Return (X, Y) of the center of cell containing provided text 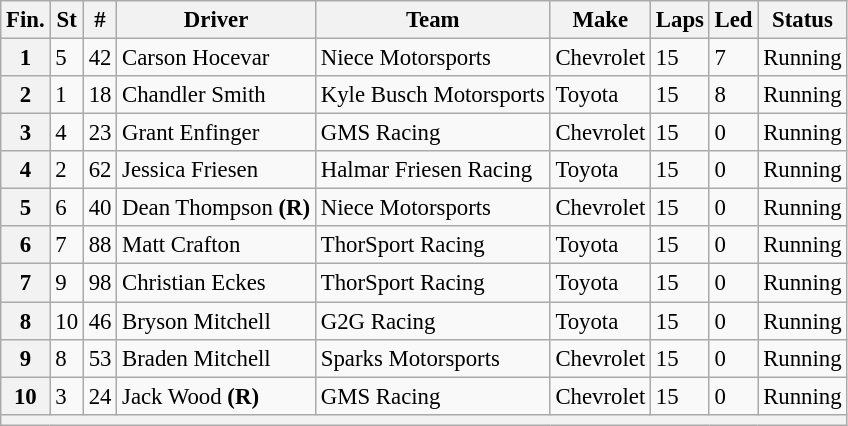
Chandler Smith (216, 95)
St (66, 20)
Grant Enfinger (216, 133)
Bryson Mitchell (216, 321)
Dean Thompson (R) (216, 208)
24 (100, 396)
46 (100, 321)
88 (100, 245)
Matt Crafton (216, 245)
Jessica Friesen (216, 170)
Halmar Friesen Racing (432, 170)
Make (600, 20)
53 (100, 358)
Jack Wood (R) (216, 396)
40 (100, 208)
42 (100, 58)
Sparks Motorsports (432, 358)
62 (100, 170)
18 (100, 95)
# (100, 20)
23 (100, 133)
Laps (680, 20)
98 (100, 283)
Fin. (26, 20)
Braden Mitchell (216, 358)
Kyle Busch Motorsports (432, 95)
Team (432, 20)
Status (802, 20)
G2G Racing (432, 321)
Led (734, 20)
Carson Hocevar (216, 58)
Driver (216, 20)
Christian Eckes (216, 283)
